Pinpoint the cell where the given text exists, returning its (X, Y) midpoint coordinate. 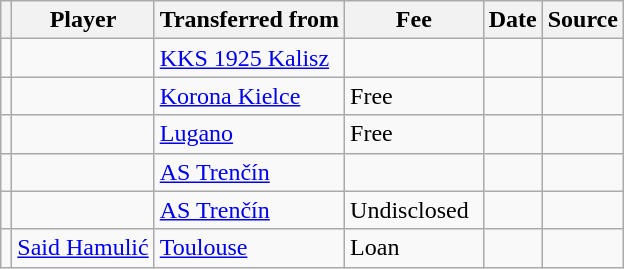
Said Hamulić (83, 248)
Source (582, 20)
Korona Kielce (249, 96)
Lugano (249, 134)
Date (512, 20)
KKS 1925 Kalisz (249, 58)
Transferred from (249, 20)
Player (83, 20)
Toulouse (249, 248)
Fee (414, 20)
Loan (414, 248)
Undisclosed (414, 210)
